Identify which cell holds the provided text, then report its (x, y) central coordinate. 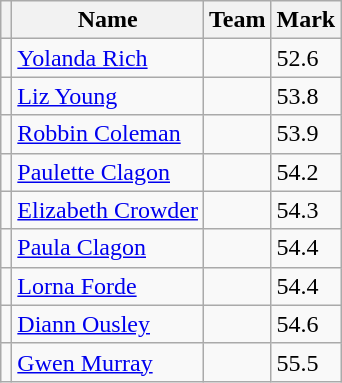
55.5 (306, 362)
Name (108, 20)
Team (237, 20)
Diann Ousley (108, 324)
Paulette Clagon (108, 172)
52.6 (306, 58)
Gwen Murray (108, 362)
54.3 (306, 210)
Robbin Coleman (108, 134)
54.2 (306, 172)
Elizabeth Crowder (108, 210)
Lorna Forde (108, 286)
Yolanda Rich (108, 58)
Liz Young (108, 96)
Paula Clagon (108, 248)
Mark (306, 20)
53.8 (306, 96)
53.9 (306, 134)
54.6 (306, 324)
